Provide the (X, Y) coordinate of the cell's center where the given text is located.  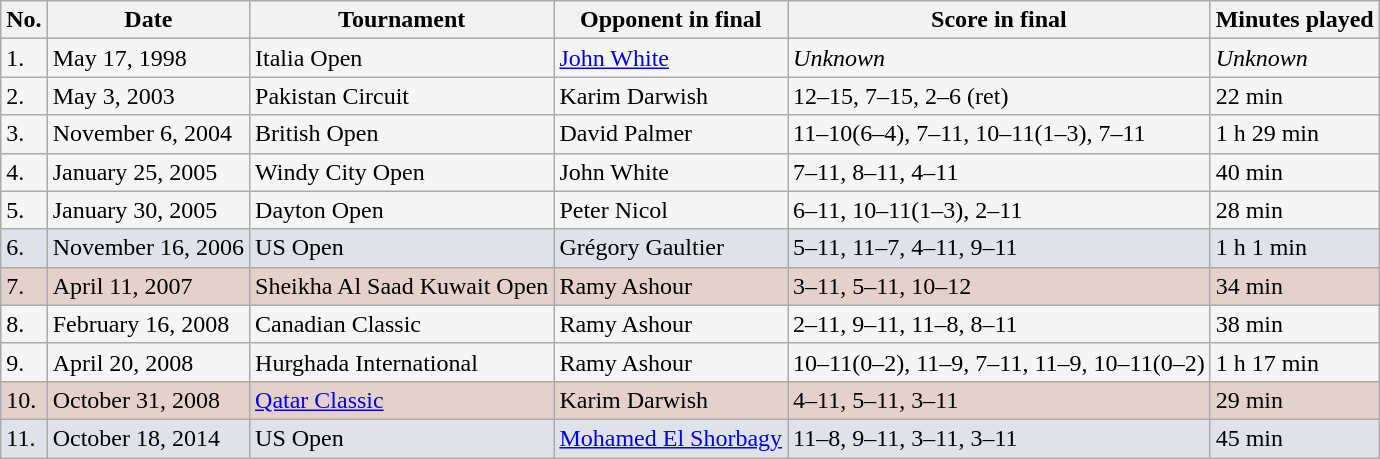
28 min (1294, 210)
Opponent in final (671, 20)
7. (24, 286)
11. (24, 438)
Italia Open (402, 58)
Tournament (402, 20)
34 min (1294, 286)
May 17, 1998 (148, 58)
October 18, 2014 (148, 438)
7–11, 8–11, 4–11 (1000, 172)
February 16, 2008 (148, 324)
11–8, 9–11, 3–11, 3–11 (1000, 438)
April 20, 2008 (148, 362)
November 6, 2004 (148, 134)
Date (148, 20)
22 min (1294, 96)
Peter Nicol (671, 210)
November 16, 2006 (148, 248)
6–11, 10–11(1–3), 2–11 (1000, 210)
4. (24, 172)
40 min (1294, 172)
Sheikha Al Saad Kuwait Open (402, 286)
Mohamed El Shorbagy (671, 438)
1 h 17 min (1294, 362)
January 30, 2005 (148, 210)
5–11, 11–7, 4–11, 9–11 (1000, 248)
45 min (1294, 438)
Windy City Open (402, 172)
October 31, 2008 (148, 400)
Pakistan Circuit (402, 96)
Hurghada International (402, 362)
38 min (1294, 324)
Qatar Classic (402, 400)
4–11, 5–11, 3–11 (1000, 400)
29 min (1294, 400)
3. (24, 134)
David Palmer (671, 134)
Dayton Open (402, 210)
Minutes played (1294, 20)
Score in final (1000, 20)
10–11(0–2), 11–9, 7–11, 11–9, 10–11(0–2) (1000, 362)
9. (24, 362)
2–11, 9–11, 11–8, 8–11 (1000, 324)
6. (24, 248)
2. (24, 96)
1 h 1 min (1294, 248)
April 11, 2007 (148, 286)
British Open (402, 134)
No. (24, 20)
3–11, 5–11, 10–12 (1000, 286)
12–15, 7–15, 2–6 (ret) (1000, 96)
10. (24, 400)
Grégory Gaultier (671, 248)
January 25, 2005 (148, 172)
1. (24, 58)
11–10(6–4), 7–11, 10–11(1–3), 7–11 (1000, 134)
1 h 29 min (1294, 134)
5. (24, 210)
Canadian Classic (402, 324)
8. (24, 324)
May 3, 2003 (148, 96)
